Extract the [X, Y] coordinate from the center of the cell holding the provided text.  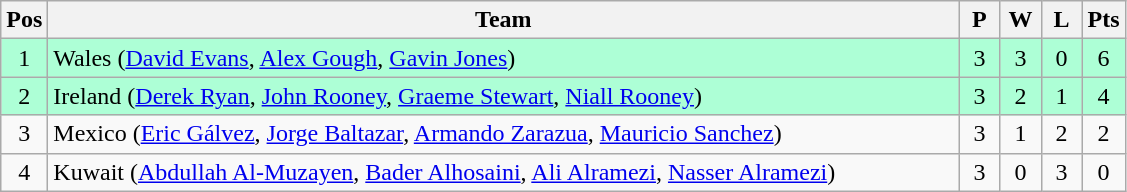
W [1020, 20]
Pts [1104, 20]
Kuwait (Abdullah Al-Muzayen, Bader Alhosaini, Ali Alramezi, Nasser Alramezi) [504, 172]
Mexico (Eric Gálvez, Jorge Baltazar, Armando Zarazua, Mauricio Sanchez) [504, 134]
Team [504, 20]
P [980, 20]
Ireland (Derek Ryan, John Rooney, Graeme Stewart, Niall Rooney) [504, 96]
L [1062, 20]
Pos [24, 20]
6 [1104, 58]
Wales (David Evans, Alex Gough, Gavin Jones) [504, 58]
